Find where the given text appears and provide that cell's center as (X, Y) coordinate. 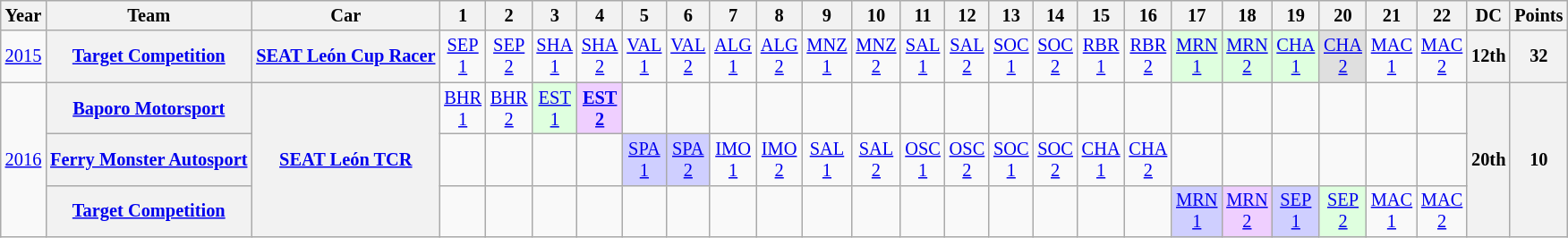
OSC2 (967, 159)
2016 (23, 159)
Ferry Monster Autosport (149, 159)
SEAT León TCR (345, 159)
RBR2 (1147, 56)
32 (1538, 56)
9 (827, 15)
8 (780, 15)
2 (509, 15)
2015 (23, 56)
SHA2 (600, 56)
3 (554, 15)
Year (23, 15)
BHR2 (509, 108)
18 (1247, 15)
BHR1 (463, 108)
MNZ1 (827, 56)
17 (1197, 15)
11 (922, 15)
14 (1054, 15)
ALG2 (780, 56)
Team (149, 15)
20 (1342, 15)
VAL2 (687, 56)
Points (1538, 15)
IMO1 (733, 159)
SPA2 (687, 159)
7 (733, 15)
SHA1 (554, 56)
SPA1 (644, 159)
1 (463, 15)
21 (1392, 15)
SEAT León Cup Racer (345, 56)
DC (1488, 15)
4 (600, 15)
20th (1488, 159)
Baporo Motorsport (149, 108)
12 (967, 15)
VAL1 (644, 56)
EST1 (554, 108)
16 (1147, 15)
ALG1 (733, 56)
Car (345, 15)
15 (1101, 15)
OSC1 (922, 159)
IMO2 (780, 159)
RBR1 (1101, 56)
MNZ2 (875, 56)
12th (1488, 56)
5 (644, 15)
6 (687, 15)
19 (1296, 15)
EST2 (600, 108)
13 (1011, 15)
22 (1442, 15)
